Locate the cell with the specified text and output its [X, Y] center coordinate. 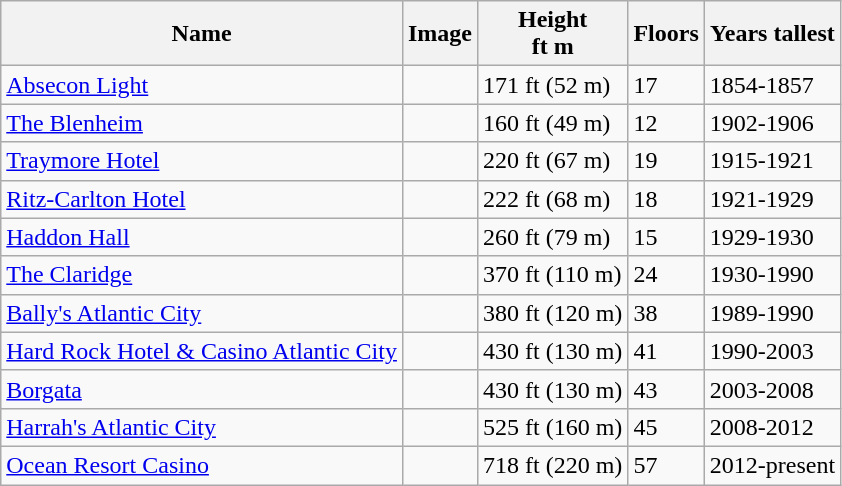
24 [666, 275]
222 ft (68 m) [552, 199]
1854-1857 [772, 85]
Years tallest [772, 34]
1989-1990 [772, 313]
Ritz-Carlton Hotel [202, 199]
Heightft m [552, 34]
718 ft (220 m) [552, 465]
Traymore Hotel [202, 161]
Bally's Atlantic City [202, 313]
1990-2003 [772, 351]
38 [666, 313]
41 [666, 351]
1930-1990 [772, 275]
Borgata [202, 389]
Image [440, 34]
160 ft (49 m) [552, 123]
Absecon Light [202, 85]
19 [666, 161]
15 [666, 237]
2003-2008 [772, 389]
2008-2012 [772, 427]
Haddon Hall [202, 237]
The Blenheim [202, 123]
370 ft (110 m) [552, 275]
57 [666, 465]
43 [666, 389]
220 ft (67 m) [552, 161]
380 ft (120 m) [552, 313]
525 ft (160 m) [552, 427]
45 [666, 427]
1929-1930 [772, 237]
Floors [666, 34]
1921-1929 [772, 199]
171 ft (52 m) [552, 85]
1902-1906 [772, 123]
The Claridge [202, 275]
Ocean Resort Casino [202, 465]
Hard Rock Hotel & Casino Atlantic City [202, 351]
1915-1921 [772, 161]
12 [666, 123]
Name [202, 34]
260 ft (79 m) [552, 237]
2012-present [772, 465]
17 [666, 85]
Harrah's Atlantic City [202, 427]
18 [666, 199]
